Capture the cell that displays the provided text and extract its [x, y] central coordinate. 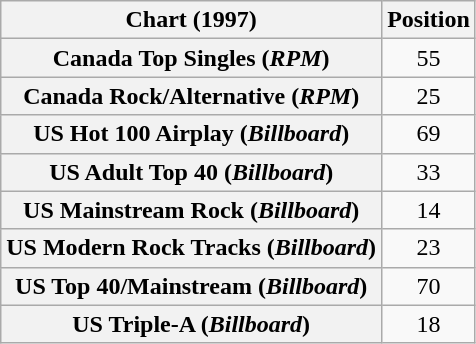
Position [429, 20]
18 [429, 324]
33 [429, 172]
69 [429, 134]
25 [429, 96]
US Hot 100 Airplay (Billboard) [192, 134]
US Modern Rock Tracks (Billboard) [192, 248]
US Top 40/Mainstream (Billboard) [192, 286]
70 [429, 286]
Chart (1997) [192, 20]
23 [429, 248]
Canada Top Singles (RPM) [192, 58]
14 [429, 210]
US Triple-A (Billboard) [192, 324]
Canada Rock/Alternative (RPM) [192, 96]
US Adult Top 40 (Billboard) [192, 172]
US Mainstream Rock (Billboard) [192, 210]
55 [429, 58]
